Find where the given text appears and provide that cell's center as [x, y] coordinate. 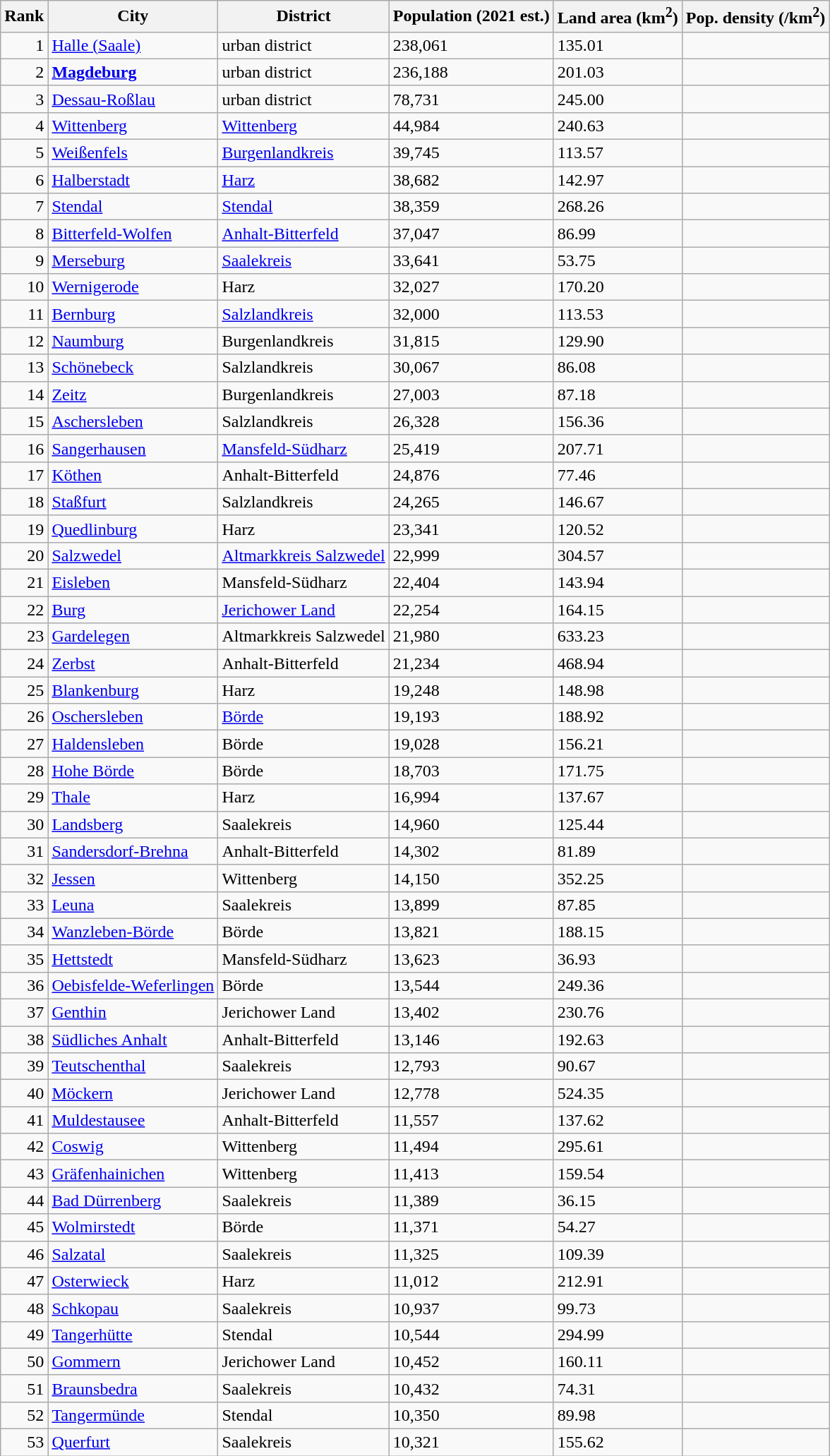
249.36 [618, 985]
Salzatal [133, 1254]
Naumburg [133, 341]
10,452 [471, 1361]
90.67 [618, 1066]
23 [24, 637]
Köthen [133, 475]
5 [24, 153]
155.62 [618, 1443]
13,402 [471, 1013]
11,012 [471, 1281]
8 [24, 234]
156.36 [618, 421]
Möckern [133, 1093]
18 [24, 502]
45 [24, 1227]
24,265 [471, 502]
Hettstedt [133, 958]
142.97 [618, 180]
1 [24, 45]
28 [24, 771]
13,146 [471, 1040]
Bitterfeld-Wolfen [133, 234]
Landsberg [133, 824]
Salzwedel [133, 555]
13,899 [471, 905]
120.52 [618, 529]
Wernigerode [133, 287]
240.63 [618, 126]
Schönebeck [133, 368]
89.98 [618, 1415]
32 [24, 878]
20 [24, 555]
Gräfenhainichen [133, 1174]
10 [24, 287]
27,003 [471, 395]
9 [24, 260]
30,067 [471, 368]
Tangermünde [133, 1415]
Teutschenthal [133, 1066]
74.31 [618, 1388]
38,359 [471, 207]
32,027 [471, 287]
Coswig [133, 1147]
78,731 [471, 99]
Gommern [133, 1361]
Aschersleben [133, 421]
Rank [24, 17]
22,999 [471, 555]
Wanzleben-Börde [133, 932]
Schkopau [133, 1308]
468.94 [618, 663]
Osterwieck [133, 1281]
109.39 [618, 1254]
Hohe Börde [133, 771]
86.08 [618, 368]
143.94 [618, 583]
14,150 [471, 878]
Querfurt [133, 1443]
188.15 [618, 932]
156.21 [618, 744]
Südliches Anhalt [133, 1040]
135.01 [618, 45]
39 [24, 1066]
36.93 [618, 958]
54.27 [618, 1227]
295.61 [618, 1147]
12 [24, 341]
Weißenfels [133, 153]
Bad Dürrenberg [133, 1201]
14,960 [471, 824]
27 [24, 744]
23,341 [471, 529]
21 [24, 583]
192.63 [618, 1040]
46 [24, 1254]
352.25 [618, 878]
99.73 [618, 1308]
129.90 [618, 341]
86.99 [618, 234]
230.76 [618, 1013]
11 [24, 314]
24,876 [471, 475]
Merseburg [133, 260]
Braunsbedra [133, 1388]
10,432 [471, 1388]
11,389 [471, 1201]
125.44 [618, 824]
26 [24, 717]
146.67 [618, 502]
13 [24, 368]
11,325 [471, 1254]
19 [24, 529]
10,321 [471, 1443]
3 [24, 99]
19,193 [471, 717]
2 [24, 72]
Blankenburg [133, 690]
148.98 [618, 690]
22 [24, 610]
81.89 [618, 851]
Muldestausee [133, 1120]
6 [24, 180]
Dessau-Roßlau [133, 99]
113.57 [618, 153]
212.91 [618, 1281]
40 [24, 1093]
Burg [133, 610]
Jessen [133, 878]
13,821 [471, 932]
19,248 [471, 690]
11,557 [471, 1120]
Halberstadt [133, 180]
35 [24, 958]
24 [24, 663]
Thale [133, 798]
38,682 [471, 180]
10,544 [471, 1335]
31,815 [471, 341]
7 [24, 207]
207.71 [618, 448]
201.03 [618, 72]
160.11 [618, 1361]
21,234 [471, 663]
42 [24, 1147]
Quedlinburg [133, 529]
Land area (km2) [618, 17]
87.85 [618, 905]
30 [24, 824]
18,703 [471, 771]
Oschersleben [133, 717]
City [133, 17]
25,419 [471, 448]
633.23 [618, 637]
268.26 [618, 207]
51 [24, 1388]
77.46 [618, 475]
Population (2021 est.) [471, 17]
33 [24, 905]
Genthin [133, 1013]
13,623 [471, 958]
13,544 [471, 985]
16 [24, 448]
236,188 [471, 72]
188.92 [618, 717]
11,371 [471, 1227]
52 [24, 1415]
36 [24, 985]
19,028 [471, 744]
43 [24, 1174]
10,937 [471, 1308]
Sandersdorf-Brehna [133, 851]
31 [24, 851]
10,350 [471, 1415]
38 [24, 1040]
53 [24, 1443]
Wolmirstedt [133, 1227]
22,254 [471, 610]
4 [24, 126]
12,778 [471, 1093]
87.18 [618, 395]
47 [24, 1281]
304.57 [618, 555]
Tangerhütte [133, 1335]
294.99 [618, 1335]
Halle (Saale) [133, 45]
238,061 [471, 45]
25 [24, 690]
37,047 [471, 234]
32,000 [471, 314]
164.15 [618, 610]
Magdeburg [133, 72]
15 [24, 421]
14 [24, 395]
21,980 [471, 637]
Sangerhausen [133, 448]
44,984 [471, 126]
Eisleben [133, 583]
District [303, 17]
14,302 [471, 851]
36.15 [618, 1201]
Zerbst [133, 663]
17 [24, 475]
Haldensleben [133, 744]
170.20 [618, 287]
44 [24, 1201]
137.62 [618, 1120]
48 [24, 1308]
53.75 [618, 260]
524.35 [618, 1093]
245.00 [618, 99]
29 [24, 798]
22,404 [471, 583]
11,413 [471, 1174]
Gardelegen [133, 637]
159.54 [618, 1174]
113.53 [618, 314]
Oebisfelde-Weferlingen [133, 985]
Leuna [133, 905]
Pop. density (/km2) [755, 17]
171.75 [618, 771]
33,641 [471, 260]
37 [24, 1013]
49 [24, 1335]
16,994 [471, 798]
137.67 [618, 798]
39,745 [471, 153]
34 [24, 932]
11,494 [471, 1147]
41 [24, 1120]
12,793 [471, 1066]
Zeitz [133, 395]
Staßfurt [133, 502]
50 [24, 1361]
Bernburg [133, 314]
26,328 [471, 421]
